Scan for the cell matching the given text and deliver its [x, y] coordinate at center. 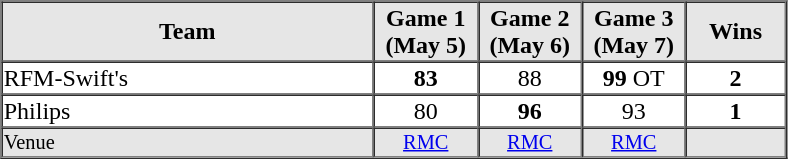
88 [530, 78]
Philips [188, 110]
99 OT [634, 78]
93 [634, 110]
2 [736, 78]
Venue [188, 143]
80 [426, 110]
Game 1 (May 5) [426, 32]
83 [426, 78]
Team [188, 32]
96 [530, 110]
Game 2 (May 6) [530, 32]
Game 3 (May 7) [634, 32]
RFM-Swift's [188, 78]
Wins [736, 32]
1 [736, 110]
